Determine the (X, Y) coordinate at the center of the cell enclosing the given text.  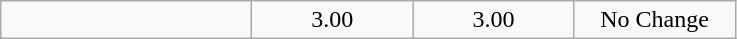
No Change (654, 20)
